Search for the cell housing the specified text and yield its [x, y] center coordinate. 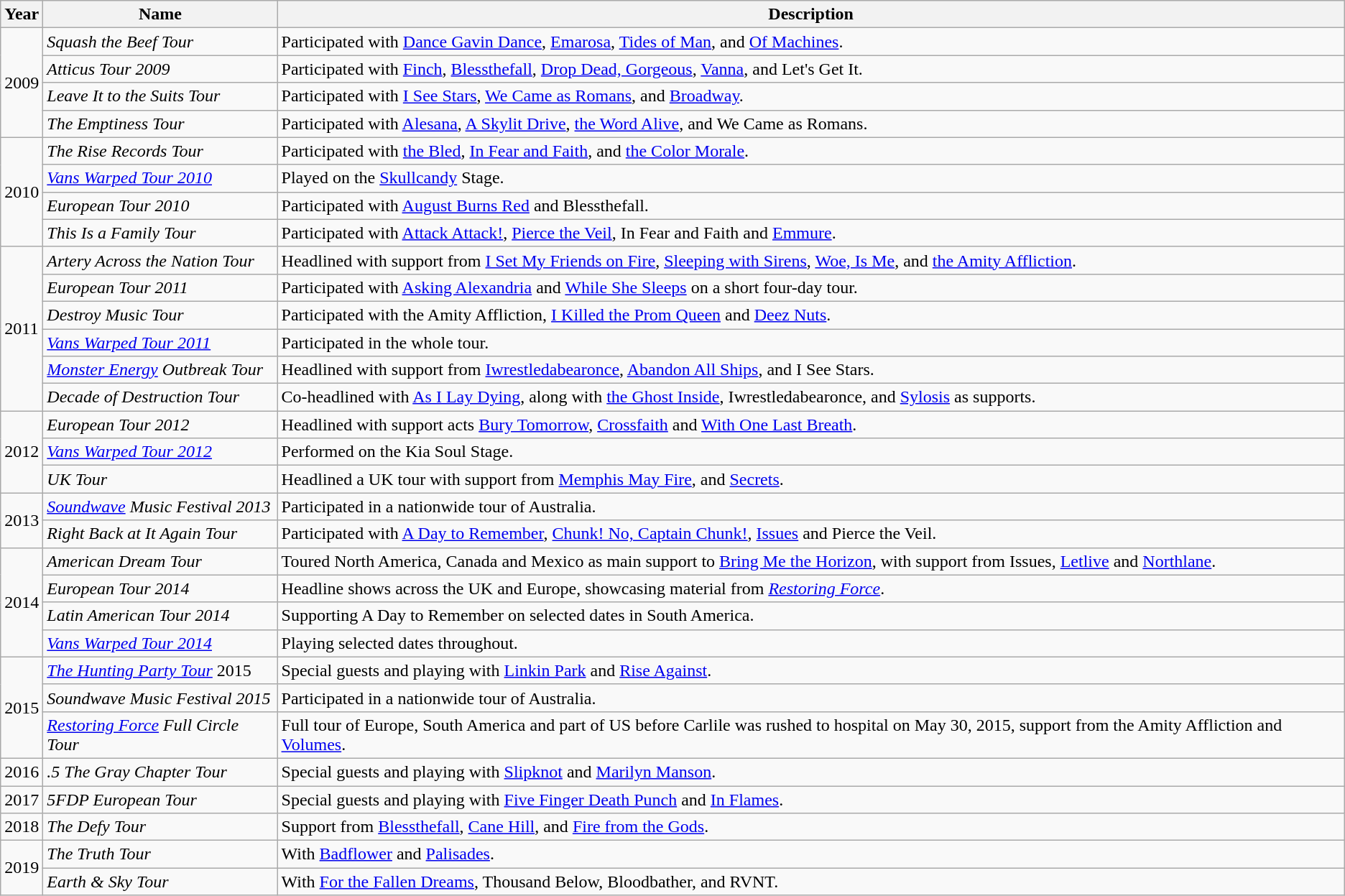
Participated with Dance Gavin Dance, Emarosa, Tides of Man, and Of Machines. [810, 42]
2012 [22, 452]
Soundwave Music Festival 2015 [160, 698]
Leave It to the Suits Tour [160, 96]
Special guests and playing with Five Finger Death Punch and In Flames. [810, 800]
Latin American Tour 2014 [160, 616]
Vans Warped Tour 2014 [160, 643]
5FDP European Tour [160, 800]
Headlined with support acts Bury Tomorrow, Crossfaith and With One Last Breath. [810, 425]
Special guests and playing with Slipknot and Marilyn Manson. [810, 772]
With For the Fallen Dreams, Thousand Below, Bloodbather, and RVNT. [810, 882]
Participated in the whole tour. [810, 343]
2019 [22, 868]
Participated with Finch, Blessthefall, Drop Dead, Gorgeous, Vanna, and Let's Get It. [810, 69]
The Hunting Party Tour 2015 [160, 670]
Earth & Sky Tour [160, 882]
Destroy Music Tour [160, 315]
European Tour 2014 [160, 588]
Headlined a UK tour with support from Memphis May Fire, and Secrets. [810, 479]
Support from Blessthefall, Cane Hill, and Fire from the Gods. [810, 827]
Participated with Attack Attack!, Pierce the Veil, In Fear and Faith and Emmure. [810, 233]
The Rise Records Tour [160, 151]
Right Back at It Again Tour [160, 534]
Vans Warped Tour 2011 [160, 343]
Year [22, 14]
This Is a Family Tour [160, 233]
The Truth Tour [160, 854]
Special guests and playing with Linkin Park and Rise Against. [810, 670]
Restoring Force Full Circle Tour [160, 734]
Performed on the Kia Soul Stage. [810, 452]
American Dream Tour [160, 561]
Participated with August Burns Red and Blessthefall. [810, 205]
UK Tour [160, 479]
Headline shows across the UK and Europe, showcasing material from Restoring Force. [810, 588]
2016 [22, 772]
2013 [22, 520]
Name [160, 14]
2009 [22, 83]
Participated with Alesana, A Skylit Drive, the Word Alive, and We Came as Romans. [810, 124]
With Badflower and Palisades. [810, 854]
Played on the Skullcandy Stage. [810, 178]
Vans Warped Tour 2010 [160, 178]
Decade of Destruction Tour [160, 397]
Squash the Beef Tour [160, 42]
European Tour 2011 [160, 287]
2014 [22, 602]
Playing selected dates throughout. [810, 643]
Toured North America, Canada and Mexico as main support to Bring Me the Horizon, with support from Issues, Letlive and Northlane. [810, 561]
Soundwave Music Festival 2013 [160, 507]
.5 The Gray Chapter Tour [160, 772]
Vans Warped Tour 2012 [160, 452]
2015 [22, 707]
2018 [22, 827]
Headlined with support from I Set My Friends on Fire, Sleeping with Sirens, Woe, Is Me, and the Amity Affliction. [810, 260]
European Tour 2012 [160, 425]
Description [810, 14]
Headlined with support from Iwrestledabearonce, Abandon All Ships, and I See Stars. [810, 370]
Participated with the Amity Affliction, I Killed the Prom Queen and Deez Nuts. [810, 315]
The Defy Tour [160, 827]
2017 [22, 800]
Artery Across the Nation Tour [160, 260]
2010 [22, 192]
Supporting A Day to Remember on selected dates in South America. [810, 616]
Co-headlined with As I Lay Dying, along with the Ghost Inside, Iwrestledabearonce, and Sylosis as supports. [810, 397]
The Emptiness Tour [160, 124]
Participated with I See Stars, We Came as Romans, and Broadway. [810, 96]
Participated with the Bled, In Fear and Faith, and the Color Morale. [810, 151]
Participated with Asking Alexandria and While She Sleeps on a short four-day tour. [810, 287]
Monster Energy Outbreak Tour [160, 370]
2011 [22, 328]
Participated with A Day to Remember, Chunk! No, Captain Chunk!, Issues and Pierce the Veil. [810, 534]
Atticus Tour 2009 [160, 69]
European Tour 2010 [160, 205]
